Extract the [X, Y] coordinate from the center of the cell holding the provided text.  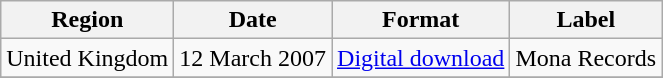
Mona Records [586, 58]
Format [421, 20]
12 March 2007 [253, 58]
United Kingdom [88, 58]
Region [88, 20]
Label [586, 20]
Date [253, 20]
Digital download [421, 58]
